Output the (X, Y) coordinate of the center of the cell containing the given text.  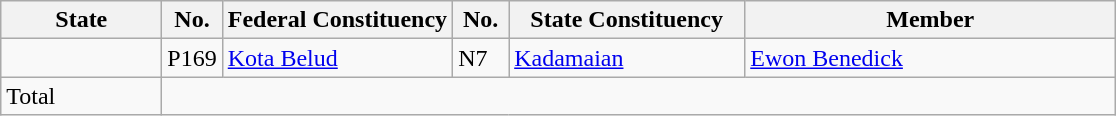
State Constituency (627, 20)
P169 (192, 58)
N7 (481, 58)
Member (930, 20)
Kadamaian (627, 58)
Federal Constituency (337, 20)
Kota Belud (337, 58)
Total (82, 96)
State (82, 20)
Ewon Benedick (930, 58)
